Search for the cell housing the specified text and yield its [x, y] center coordinate. 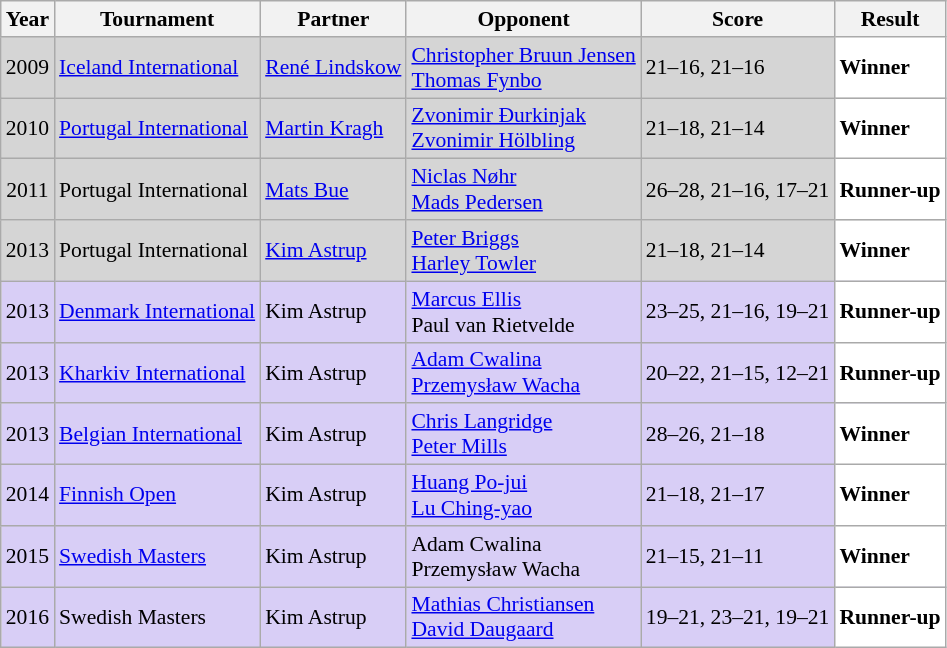
Marcus Ellis Paul van Rietvelde [523, 312]
Result [890, 19]
Chris Langridge Peter Mills [523, 434]
21–15, 21–11 [738, 556]
Christopher Bruun Jensen Thomas Fynbo [523, 68]
Score [738, 19]
Iceland International [157, 68]
2011 [28, 190]
Kharkiv International [157, 372]
23–25, 21–16, 19–21 [738, 312]
Year [28, 19]
Tournament [157, 19]
Zvonimir Đurkinjak Zvonimir Hölbling [523, 128]
Mathias Christiansen David Daugaard [523, 618]
Belgian International [157, 434]
2015 [28, 556]
René Lindskow [333, 68]
20–22, 21–15, 12–21 [738, 372]
21–18, 21–17 [738, 496]
Peter Briggs Harley Towler [523, 250]
Denmark International [157, 312]
Martin Kragh [333, 128]
2014 [28, 496]
Niclas Nøhr Mads Pedersen [523, 190]
Partner [333, 19]
2016 [28, 618]
Opponent [523, 19]
2010 [28, 128]
28–26, 21–18 [738, 434]
Huang Po-jui Lu Ching-yao [523, 496]
21–16, 21–16 [738, 68]
Mats Bue [333, 190]
26–28, 21–16, 17–21 [738, 190]
Finnish Open [157, 496]
19–21, 23–21, 19–21 [738, 618]
2009 [28, 68]
